Return the [X, Y] coordinate for the center point of the cell that contains the specified text.  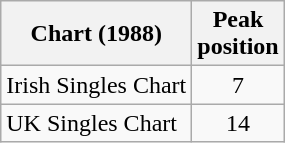
UK Singles Chart [96, 123]
Chart (1988) [96, 34]
14 [238, 123]
Peakposition [238, 34]
Irish Singles Chart [96, 85]
7 [238, 85]
